Return (X, Y) of the center of cell containing provided text 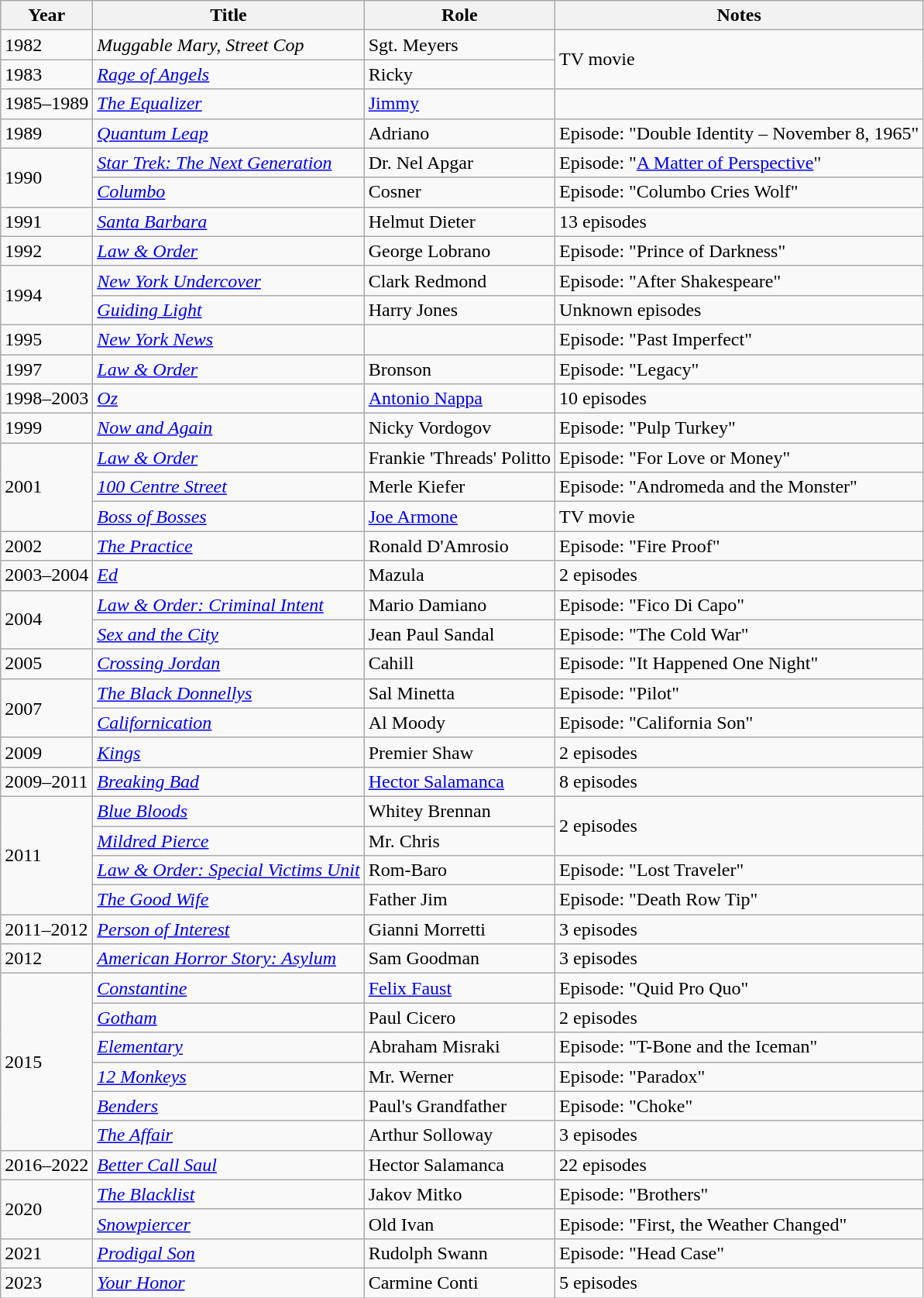
Now and Again (228, 428)
Role (459, 15)
Cosner (459, 192)
1992 (46, 251)
5 episodes (739, 1283)
Cahill (459, 664)
Snowpiercer (228, 1224)
Episode: "Past Imperfect" (739, 339)
Episode: "Pulp Turkey" (739, 428)
Episode: "California Son" (739, 723)
Benders (228, 1106)
Prodigal Son (228, 1253)
Star Trek: The Next Generation (228, 163)
Sex and the City (228, 634)
Carmine Conti (459, 1283)
George Lobrano (459, 251)
Dr. Nel Apgar (459, 163)
Oz (228, 399)
Merle Kiefer (459, 487)
12 Monkeys (228, 1077)
1983 (46, 74)
Episode: "Andromeda and the Monster" (739, 487)
Sal Minetta (459, 693)
Episode: "Pilot" (739, 693)
1994 (46, 295)
1985–1989 (46, 104)
Law & Order: Special Victims Unit (228, 870)
Rudolph Swann (459, 1253)
Episode: "After Shakespeare" (739, 280)
Muggable Mary, Street Cop (228, 45)
Better Call Saul (228, 1165)
Episode: "Fire Proof" (739, 546)
Episode: "A Matter of Perspective" (739, 163)
Columbo (228, 192)
The Black Donnellys (228, 693)
Breaking Bad (228, 781)
Jimmy (459, 104)
2004 (46, 620)
2009–2011 (46, 781)
Sam Goodman (459, 959)
2011 (46, 855)
Guiding Light (228, 310)
1997 (46, 369)
Episode: "For Love or Money" (739, 458)
The Good Wife (228, 900)
Jakov Mitko (459, 1194)
Title (228, 15)
2003–2004 (46, 575)
Year (46, 15)
Episode: "Paradox" (739, 1077)
The Practice (228, 546)
Unknown episodes (739, 310)
1991 (46, 221)
Gianni Morretti (459, 929)
Quantum Leap (228, 133)
1989 (46, 133)
Joe Armone (459, 517)
Adriano (459, 133)
Arthur Solloway (459, 1135)
2016–2022 (46, 1165)
1998–2003 (46, 399)
Episode: "Head Case" (739, 1253)
Clark Redmond (459, 280)
2005 (46, 664)
The Blacklist (228, 1194)
Mildred Pierce (228, 840)
Harry Jones (459, 310)
Episode: "First, the Weather Changed" (739, 1224)
Your Honor (228, 1283)
Episode: "Choke" (739, 1106)
Boss of Bosses (228, 517)
Ed (228, 575)
Episode: "The Cold War" (739, 634)
Helmut Dieter (459, 221)
Episode: "Lost Traveler" (739, 870)
Episode: "Death Row Tip" (739, 900)
22 episodes (739, 1165)
13 episodes (739, 221)
Ronald D'Amrosio (459, 546)
Episode: "Legacy" (739, 369)
Premier Shaw (459, 752)
1990 (46, 177)
Law & Order: Criminal Intent (228, 605)
1995 (46, 339)
2020 (46, 1209)
Whitey Brennan (459, 811)
New York News (228, 339)
Episode: "T-Bone and the Iceman" (739, 1047)
Episode: "Fico Di Capo" (739, 605)
American Horror Story: Asylum (228, 959)
Gotham (228, 1018)
10 episodes (739, 399)
Rage of Angels (228, 74)
Episode: "Double Identity – November 8, 1965" (739, 133)
2023 (46, 1283)
Episode: "Brothers" (739, 1194)
Frankie 'Threads' Politto (459, 458)
Kings (228, 752)
2009 (46, 752)
Al Moody (459, 723)
2007 (46, 708)
Santa Barbara (228, 221)
New York Undercover (228, 280)
Mr. Werner (459, 1077)
The Affair (228, 1135)
Elementary (228, 1047)
2015 (46, 1062)
Mazula (459, 575)
Mr. Chris (459, 840)
Bronson (459, 369)
1982 (46, 45)
Mario Damiano (459, 605)
Abraham Misraki (459, 1047)
The Equalizer (228, 104)
Ricky (459, 74)
2011–2012 (46, 929)
Episode: "Columbo Cries Wolf" (739, 192)
Blue Bloods (228, 811)
2021 (46, 1253)
8 episodes (739, 781)
Episode: "Quid Pro Quo" (739, 988)
Constantine (228, 988)
Nicky Vordogov (459, 428)
Paul Cicero (459, 1018)
Notes (739, 15)
100 Centre Street (228, 487)
Episode: "Prince of Darkness" (739, 251)
Person of Interest (228, 929)
Old Ivan (459, 1224)
Antonio Nappa (459, 399)
2002 (46, 546)
Paul's Grandfather (459, 1106)
Rom-Baro (459, 870)
Crossing Jordan (228, 664)
Californication (228, 723)
Episode: "It Happened One Night" (739, 664)
1999 (46, 428)
Jean Paul Sandal (459, 634)
Father Jim (459, 900)
Felix Faust (459, 988)
2012 (46, 959)
Sgt. Meyers (459, 45)
2001 (46, 487)
